Return the (X, Y) coordinate for the center point of the cell that contains the specified text.  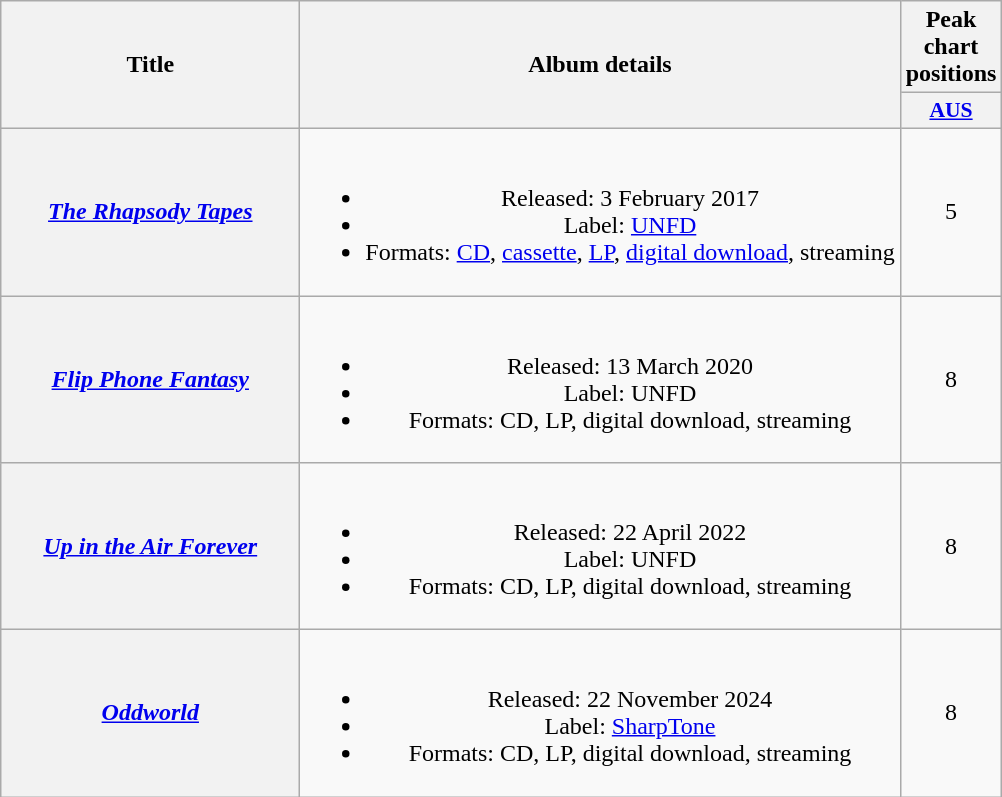
Flip Phone Fantasy (150, 380)
Released: 3 February 2017Label: UNFDFormats: CD, cassette, LP, digital download, streaming (600, 212)
Up in the Air Forever (150, 546)
Released: 22 April 2022Label: UNFDFormats: CD, LP, digital download, streaming (600, 546)
AUS (951, 111)
Oddworld (150, 714)
Peak chart positions (951, 47)
Released: 13 March 2020Label: UNFDFormats: CD, LP, digital download, streaming (600, 380)
5 (951, 212)
Released: 22 November 2024Label: SharpToneFormats: CD, LP, digital download, streaming (600, 714)
Title (150, 65)
The Rhapsody Tapes (150, 212)
Album details (600, 65)
